Locate the cell with the specified text and output its [X, Y] center coordinate. 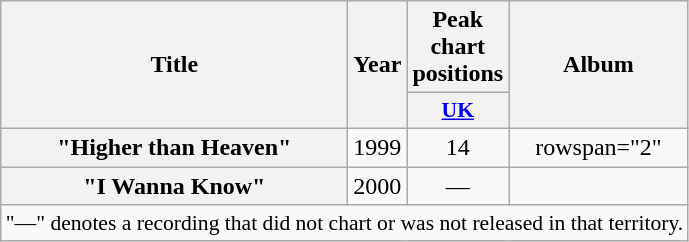
"I Wanna Know" [174, 185]
UK [458, 111]
Year [378, 65]
rowspan="2" [599, 147]
14 [458, 147]
Album [599, 65]
2000 [378, 185]
"Higher than Heaven" [174, 147]
"—" denotes a recording that did not chart or was not released in that territory. [345, 223]
— [458, 185]
1999 [378, 147]
Peak chart positions [458, 47]
Title [174, 65]
